Pinpoint the cell where the given text exists, returning its [X, Y] midpoint coordinate. 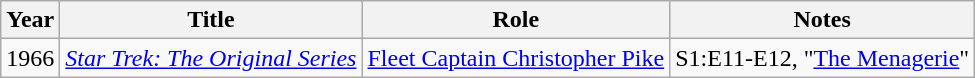
1966 [30, 58]
Notes [822, 20]
Title [211, 20]
Star Trek: The Original Series [211, 58]
Year [30, 20]
S1:E11-E12, "The Menagerie" [822, 58]
Role [516, 20]
Fleet Captain Christopher Pike [516, 58]
